Detect which cell encompasses the target text, then output its [x, y] center coordinate. 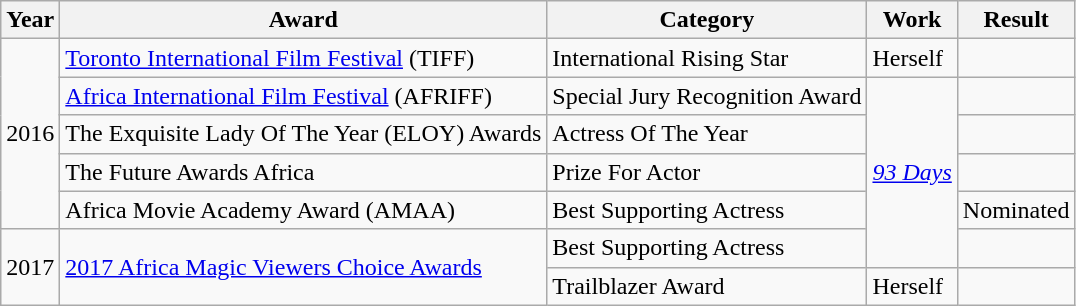
Nominated [1016, 210]
2017 Africa Magic Viewers Choice Awards [304, 267]
Trailblazer Award [707, 286]
Actress Of The Year [707, 134]
The Future Awards Africa [304, 172]
Prize For Actor [707, 172]
International Rising Star [707, 58]
2016 [30, 134]
Award [304, 20]
Africa International Film Festival (AFRIFF) [304, 96]
The Exquisite Lady Of The Year (ELOY) Awards [304, 134]
Toronto International Film Festival (TIFF) [304, 58]
Africa Movie Academy Award (AMAA) [304, 210]
Category [707, 20]
Work [912, 20]
2017 [30, 267]
Special Jury Recognition Award [707, 96]
93 Days [912, 172]
Year [30, 20]
Result [1016, 20]
